For the text-containing cell, return its midpoint in (x, y) coordinate format. 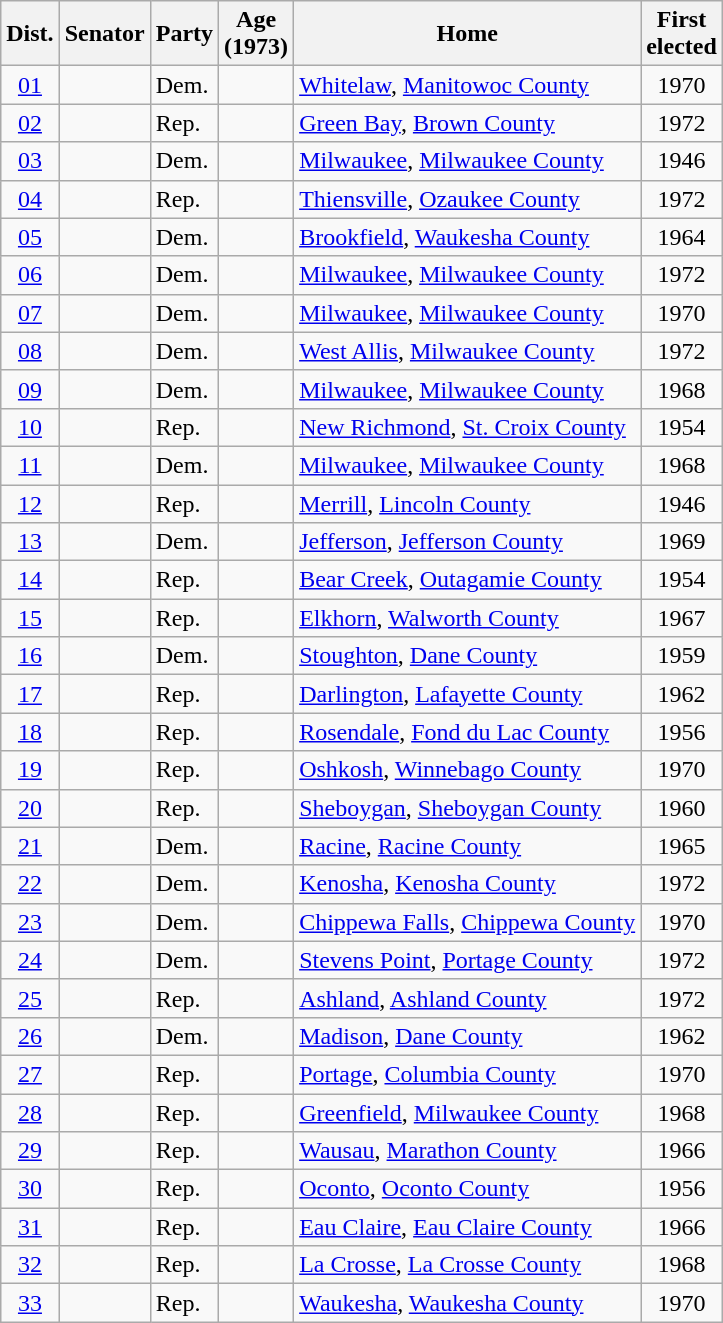
17 (30, 694)
Merrill, Lincoln County (468, 503)
1960 (682, 808)
03 (30, 161)
Ashland, Ashland County (468, 998)
Jefferson, Jefferson County (468, 542)
Wausau, Marathon County (468, 1151)
Elkhorn, Walworth County (468, 618)
Portage, Columbia County (468, 1074)
18 (30, 732)
15 (30, 618)
Dist. (30, 34)
La Crosse, La Crosse County (468, 1265)
22 (30, 884)
04 (30, 199)
31 (30, 1227)
Age(1973) (256, 34)
32 (30, 1265)
24 (30, 960)
06 (30, 275)
1964 (682, 237)
Oconto, Oconto County (468, 1189)
30 (30, 1189)
13 (30, 542)
12 (30, 503)
Senator (104, 34)
Green Bay, Brown County (468, 123)
1959 (682, 656)
Chippewa Falls, Chippewa County (468, 922)
Brookfield, Waukesha County (468, 237)
1965 (682, 846)
23 (30, 922)
20 (30, 808)
Eau Claire, Eau Claire County (468, 1227)
11 (30, 465)
21 (30, 846)
10 (30, 427)
14 (30, 580)
Waukesha, Waukesha County (468, 1303)
Rosendale, Fond du Lac County (468, 732)
29 (30, 1151)
02 (30, 123)
05 (30, 237)
Bear Creek, Outagamie County (468, 580)
Darlington, Lafayette County (468, 694)
27 (30, 1074)
Whitelaw, Manitowoc County (468, 85)
Racine, Racine County (468, 846)
19 (30, 770)
Home (468, 34)
Thiensville, Ozaukee County (468, 199)
28 (30, 1113)
26 (30, 1036)
New Richmond, St. Croix County (468, 427)
Madison, Dane County (468, 1036)
Stoughton, Dane County (468, 656)
West Allis, Milwaukee County (468, 351)
Firstelected (682, 34)
33 (30, 1303)
08 (30, 351)
1969 (682, 542)
Oshkosh, Winnebago County (468, 770)
07 (30, 313)
01 (30, 85)
Party (184, 34)
25 (30, 998)
1967 (682, 618)
Stevens Point, Portage County (468, 960)
Sheboygan, Sheboygan County (468, 808)
Kenosha, Kenosha County (468, 884)
Greenfield, Milwaukee County (468, 1113)
09 (30, 389)
16 (30, 656)
